Return [x, y] of the center of cell containing provided text 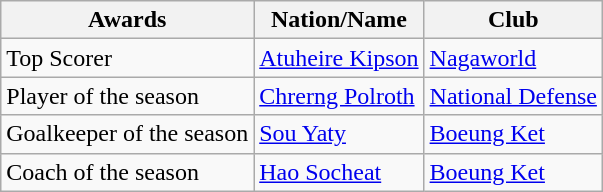
Atuheire Kipson [339, 58]
Awards [128, 20]
Hao Socheat [339, 172]
Club [513, 20]
Player of the season [128, 96]
Chrerng Polroth [339, 96]
Sou Yaty [339, 134]
National Defense [513, 96]
Nagaworld [513, 58]
Goalkeeper of the season [128, 134]
Top Scorer [128, 58]
Coach of the season [128, 172]
Nation/Name [339, 20]
